Detect which cell encompasses the target text, then output its (X, Y) center coordinate. 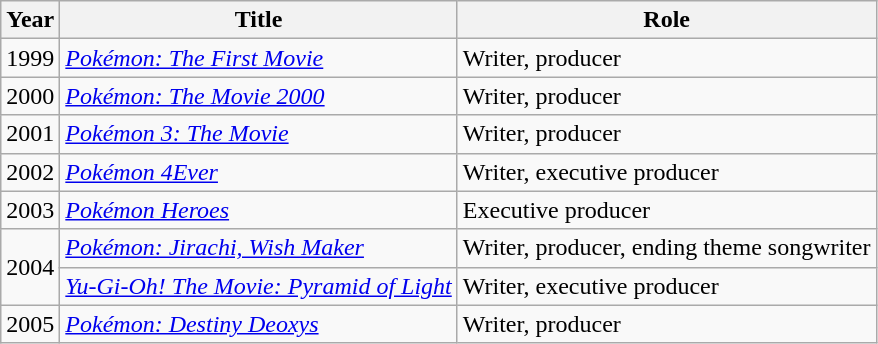
2004 (30, 267)
Pokémon: The Movie 2000 (258, 96)
Pokémon: Jirachi, Wish Maker (258, 248)
Title (258, 20)
Yu-Gi-Oh! The Movie: Pyramid of Light (258, 286)
Pokémon 4Ever (258, 172)
Writer, producer, ending theme songwriter (666, 248)
1999 (30, 58)
Pokémon 3: The Movie (258, 134)
2005 (30, 324)
2001 (30, 134)
2000 (30, 96)
Year (30, 20)
Role (666, 20)
2003 (30, 210)
Pokémon: Destiny Deoxys (258, 324)
Pokémon Heroes (258, 210)
2002 (30, 172)
Pokémon: The First Movie (258, 58)
Executive producer (666, 210)
